Locate the cell with the specified text and output its [x, y] center coordinate. 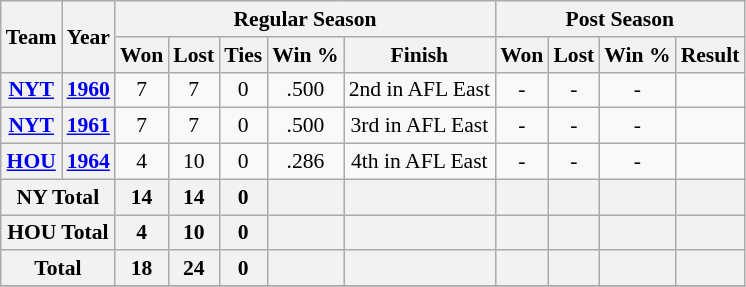
1960 [88, 90]
3rd in AFL East [420, 126]
Result [710, 55]
HOU Total [58, 233]
1964 [88, 162]
HOU [32, 162]
4th in AFL East [420, 162]
.286 [305, 162]
Regular Season [305, 19]
2nd in AFL East [420, 90]
24 [194, 269]
Ties [243, 55]
18 [142, 269]
Total [58, 269]
Year [88, 36]
Team [32, 36]
1961 [88, 126]
Finish [420, 55]
Post Season [620, 19]
NY Total [58, 197]
